Identify which cell holds the provided text, then report its [X, Y] central coordinate. 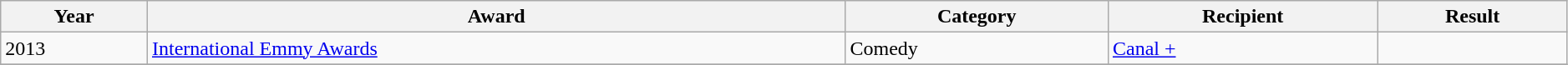
Result [1472, 17]
Canal + [1242, 48]
Recipient [1242, 17]
Category [977, 17]
Year [74, 17]
Comedy [977, 48]
International Emmy Awards [496, 48]
Award [496, 17]
2013 [74, 48]
